Search for the cell housing the specified text and yield its [X, Y] center coordinate. 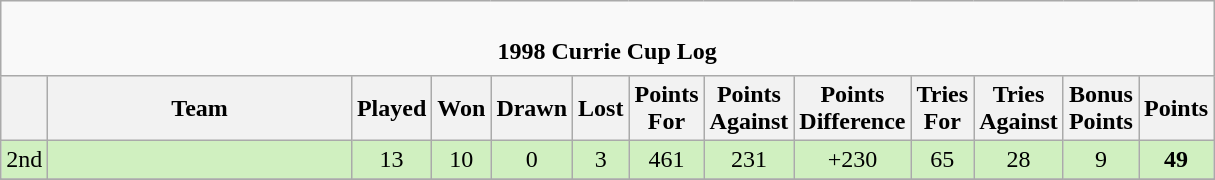
Points [1176, 108]
Tries For [942, 108]
Points For [666, 108]
10 [462, 159]
28 [1019, 159]
65 [942, 159]
Won [462, 108]
9 [1100, 159]
3 [601, 159]
13 [391, 159]
461 [666, 159]
Points Against [749, 108]
231 [749, 159]
Points Difference [852, 108]
Played [391, 108]
Drawn [532, 108]
Tries Against [1019, 108]
Lost [601, 108]
Team [200, 108]
49 [1176, 159]
Bonus Points [1100, 108]
0 [532, 159]
2nd [24, 159]
+230 [852, 159]
